Extract the (X, Y) coordinate from the center of the cell holding the provided text.  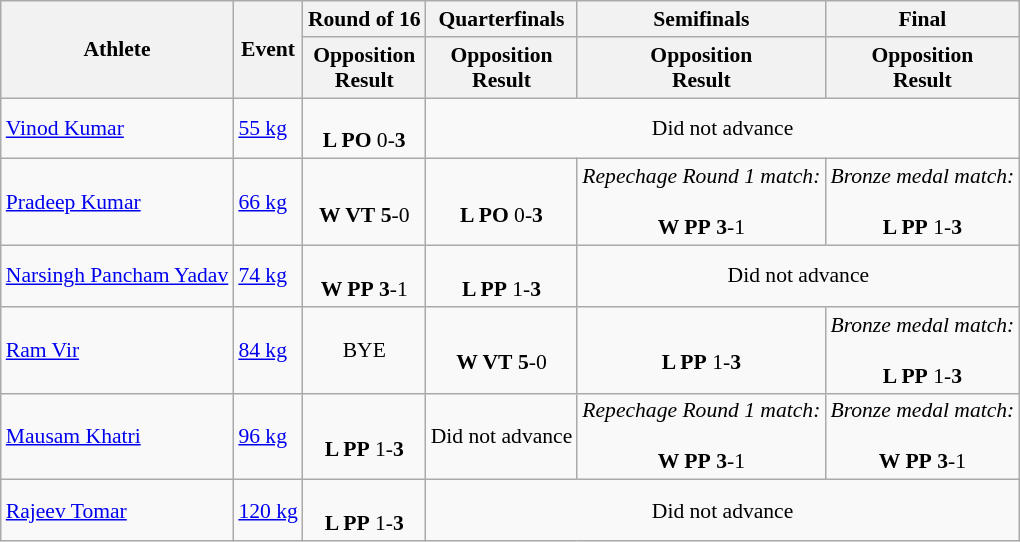
84 kg (268, 350)
Pradeep Kumar (118, 202)
Round of 16 (364, 19)
Bronze medal match:W PP 3-1 (922, 436)
Athlete (118, 50)
55 kg (268, 128)
BYE (364, 350)
Mausam Khatri (118, 436)
96 kg (268, 436)
Ram Vir (118, 350)
Rajeev Tomar (118, 510)
120 kg (268, 510)
74 kg (268, 276)
Semifinals (701, 19)
Final (922, 19)
Event (268, 50)
Vinod Kumar (118, 128)
66 kg (268, 202)
Quarterfinals (502, 19)
W PP 3-1 (364, 276)
Narsingh Pancham Yadav (118, 276)
